Detect which cell encompasses the target text, then output its [X, Y] center coordinate. 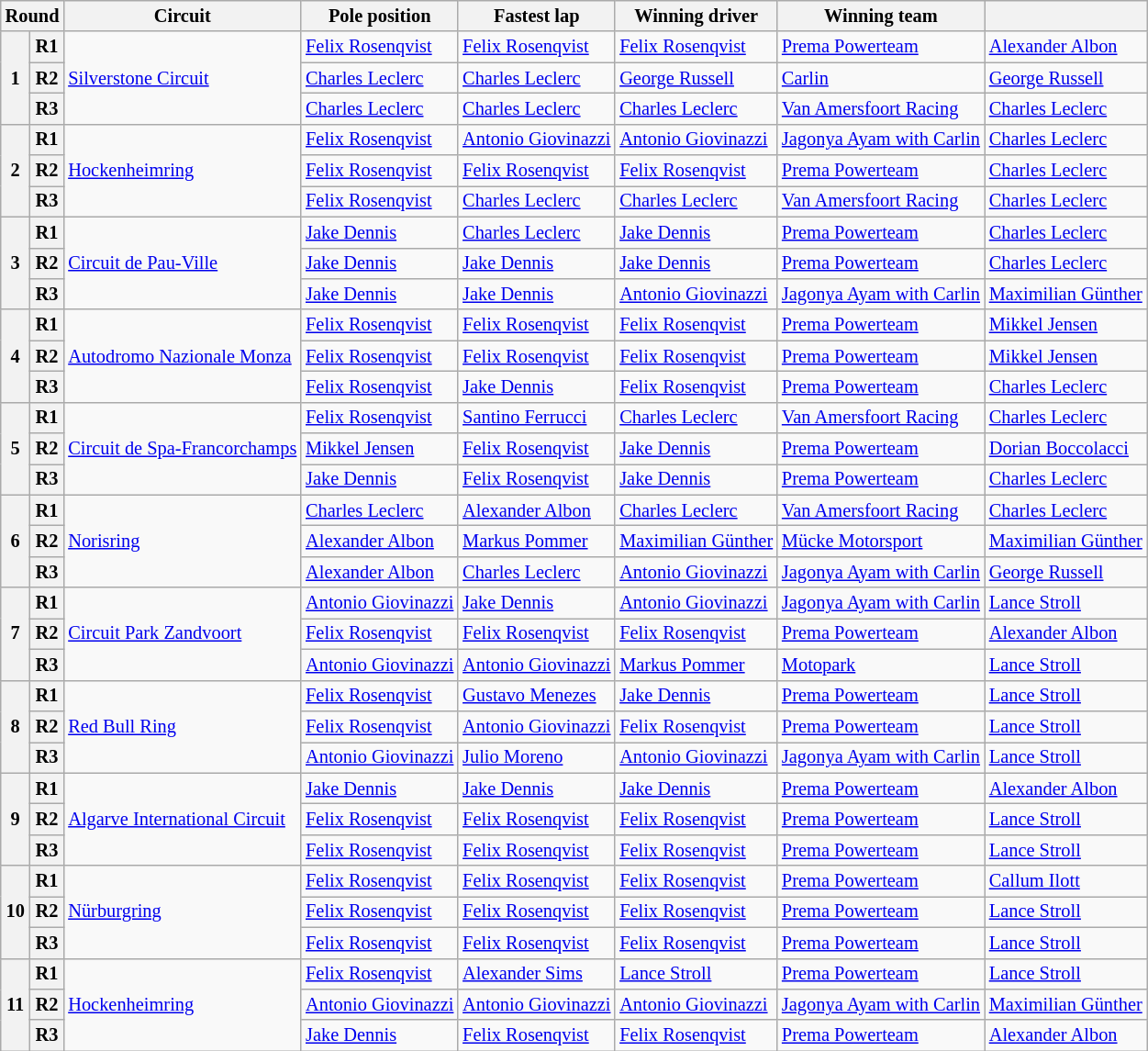
Autodromo Nazionale Monza [182, 356]
3 [16, 263]
Julio Moreno [536, 757]
2 [16, 171]
1 [16, 77]
Circuit de Pau-Ville [182, 263]
8 [16, 727]
Red Bull Ring [182, 727]
Mücke Motorsport [881, 541]
7 [16, 633]
Winning driver [696, 16]
Circuit de Spa-Francorchamps [182, 448]
9 [16, 819]
Callum Ilott [1066, 881]
5 [16, 448]
Santino Ferrucci [536, 418]
Winning team [881, 16]
Dorian Boccolacci [1066, 449]
6 [16, 542]
Circuit Park Zandvoort [182, 633]
11 [16, 1004]
Silverstone Circuit [182, 77]
Algarve International Circuit [182, 819]
Norisring [182, 542]
Fastest lap [536, 16]
Carlin [881, 78]
Nürburgring [182, 912]
10 [16, 912]
Motopark [881, 665]
Pole position [380, 16]
Gustavo Menezes [536, 696]
Round [33, 16]
Circuit [182, 16]
Alexander Sims [536, 974]
4 [16, 356]
